Find where the given text appears and provide that cell's center as [X, Y] coordinate. 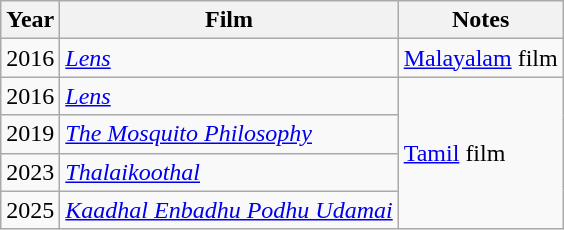
2019 [30, 134]
Notes [480, 20]
Thalaikoothal [229, 172]
The Mosquito Philosophy [229, 134]
Year [30, 20]
Film [229, 20]
2023 [30, 172]
Kaadhal Enbadhu Podhu Udamai [229, 210]
Tamil film [480, 153]
2025 [30, 210]
Malayalam film [480, 58]
